Search for the cell housing the specified text and yield its [x, y] center coordinate. 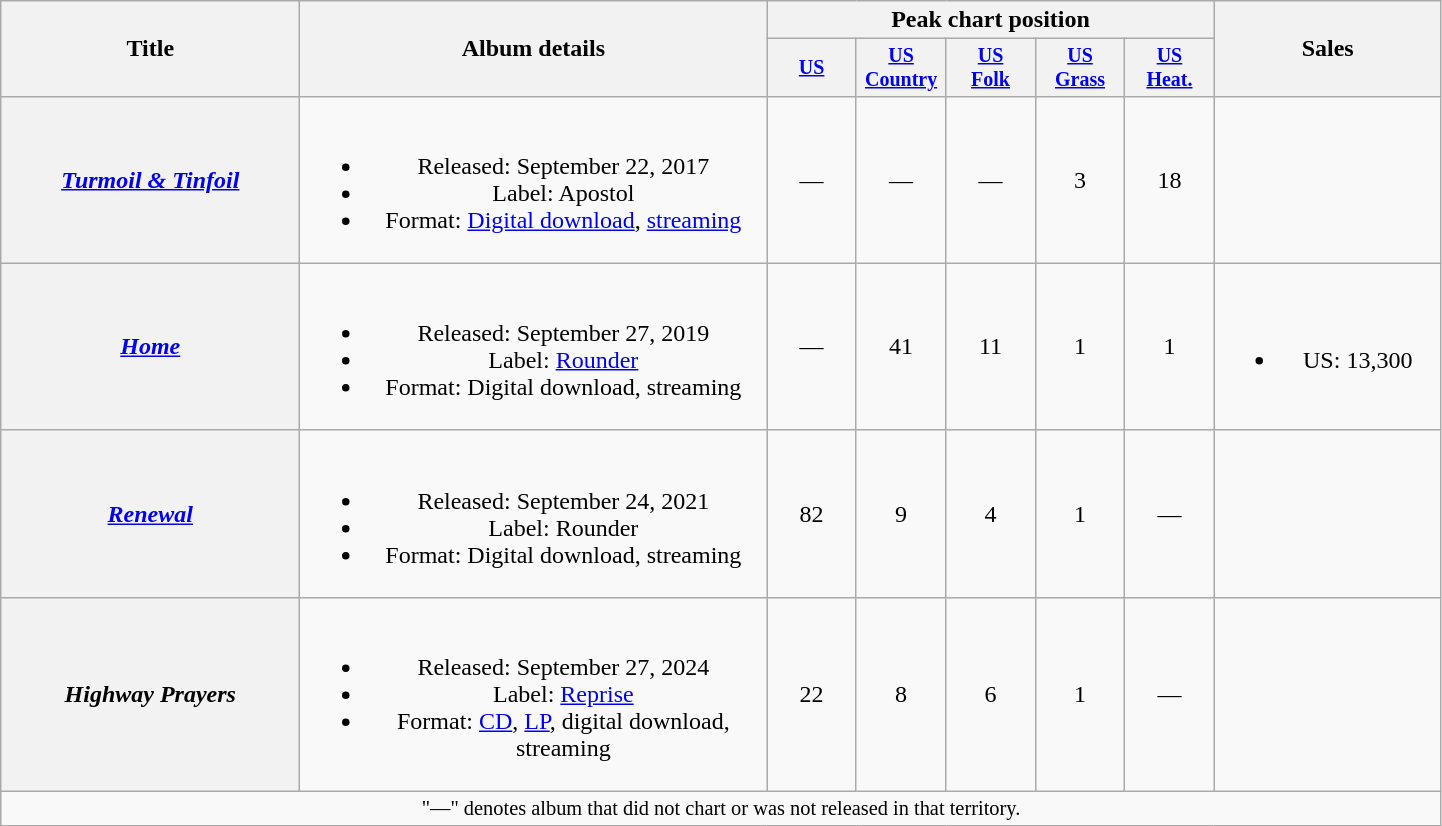
3 [1080, 180]
USGrass [1080, 68]
8 [900, 694]
11 [990, 346]
USHeat. [1170, 68]
US: 13,300 [1328, 346]
Released: September 22, 2017Label: ApostolFormat: Digital download, streaming [534, 180]
Album details [534, 49]
Released: September 27, 2024Label: RepriseFormat: CD, LP, digital download, streaming [534, 694]
USCountry [900, 68]
Released: September 27, 2019Label: RounderFormat: Digital download, streaming [534, 346]
USFolk [990, 68]
Renewal [150, 514]
6 [990, 694]
Released: September 24, 2021Label: RounderFormat: Digital download, streaming [534, 514]
22 [812, 694]
9 [900, 514]
Turmoil & Tinfoil [150, 180]
US [812, 68]
Sales [1328, 49]
Peak chart position [990, 20]
18 [1170, 180]
"—" denotes album that did not chart or was not released in that territory. [721, 809]
Home [150, 346]
Highway Prayers [150, 694]
4 [990, 514]
82 [812, 514]
41 [900, 346]
Title [150, 49]
